Locate the cell with the specified text and output its (X, Y) center coordinate. 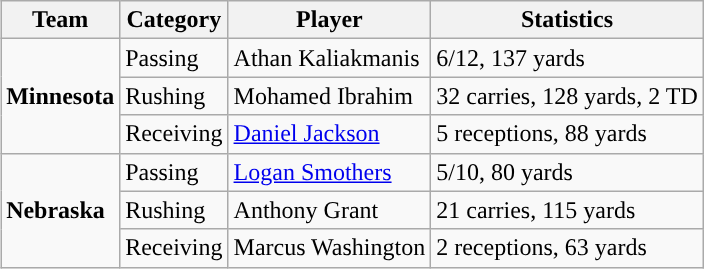
6/12, 137 yards (568, 58)
Nebraska (60, 210)
32 carries, 128 yards, 2 TD (568, 96)
Daniel Jackson (330, 134)
Anthony Grant (330, 210)
Team (60, 20)
21 carries, 115 yards (568, 210)
2 receptions, 63 yards (568, 248)
Mohamed Ibrahim (330, 96)
Player (330, 20)
Logan Smothers (330, 172)
Statistics (568, 20)
5 receptions, 88 yards (568, 134)
Marcus Washington (330, 248)
Athan Kaliakmanis (330, 58)
Minnesota (60, 96)
5/10, 80 yards (568, 172)
Category (174, 20)
